From the cell containing the given text, extract its center point as [X, Y] coordinate. 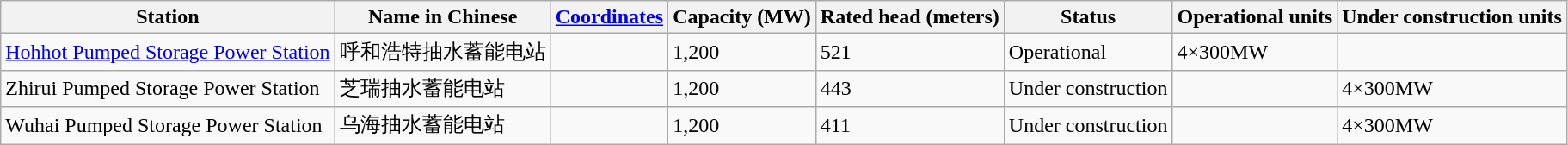
Operational units [1255, 17]
Station [168, 17]
Wuhai Pumped Storage Power Station [168, 126]
411 [910, 126]
Under construction units [1452, 17]
443 [910, 88]
芝瑞抽水蓄能电站 [442, 88]
Zhirui Pumped Storage Power Station [168, 88]
Capacity (MW) [742, 17]
Status [1088, 17]
Rated head (meters) [910, 17]
Coordinates [609, 17]
Hohhot Pumped Storage Power Station [168, 52]
Operational [1088, 52]
Name in Chinese [442, 17]
呼和浩特抽水蓄能电站 [442, 52]
乌海抽水蓄能电站 [442, 126]
521 [910, 52]
